Capture the cell that displays the provided text and extract its (x, y) central coordinate. 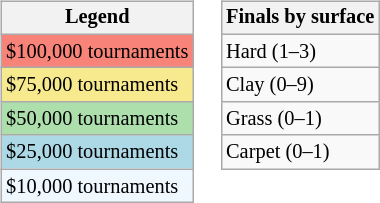
Finals by surface (300, 18)
Legend (97, 18)
$50,000 tournaments (97, 119)
Grass (0–1) (300, 119)
$10,000 tournaments (97, 186)
$75,000 tournaments (97, 85)
Hard (1–3) (300, 51)
$25,000 tournaments (97, 152)
Carpet (0–1) (300, 152)
Clay (0–9) (300, 85)
$100,000 tournaments (97, 51)
